For the text-containing cell, return its midpoint in [X, Y] coordinate format. 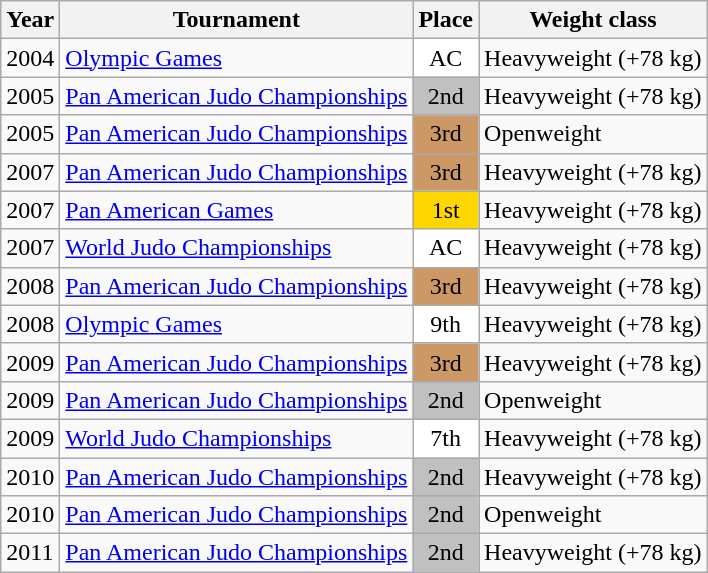
9th [446, 324]
Pan American Games [236, 210]
Year [30, 20]
2011 [30, 553]
7th [446, 438]
2004 [30, 58]
1st [446, 210]
Tournament [236, 20]
Place [446, 20]
Weight class [594, 20]
